Locate the cell with the specified text and output its (X, Y) center coordinate. 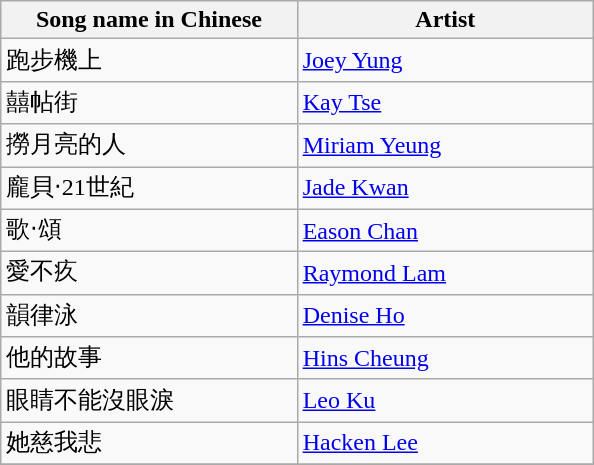
Leo Ku (445, 400)
Joey Yung (445, 60)
Hacken Lee (445, 444)
Denise Ho (445, 316)
韻律泳 (149, 316)
Jade Kwan (445, 188)
Hins Cheung (445, 358)
撈月亮的人 (149, 146)
Song name in Chinese (149, 20)
眼睛不能沒眼淚 (149, 400)
愛不疚 (149, 274)
Miriam Yeung (445, 146)
囍帖街 (149, 102)
Kay Tse (445, 102)
她慈我悲 (149, 444)
跑步機上 (149, 60)
龐貝‧21世紀 (149, 188)
歌‧頌 (149, 230)
他的故事 (149, 358)
Raymond Lam (445, 274)
Eason Chan (445, 230)
Artist (445, 20)
